Provide the [X, Y] coordinate of the cell's center where the given text is located.  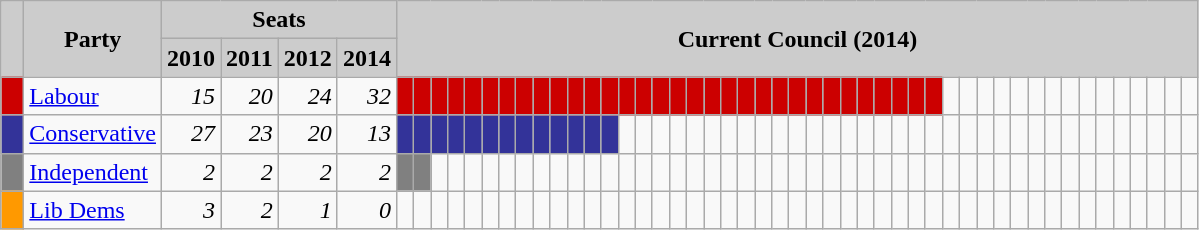
2014 [366, 58]
Current Council (2014) [797, 39]
3 [192, 210]
Independent [93, 172]
1 [308, 210]
Party [93, 39]
Labour [93, 96]
2010 [192, 58]
24 [308, 96]
Conservative [93, 134]
13 [366, 134]
0 [366, 210]
27 [192, 134]
2011 [250, 58]
Seats [280, 20]
23 [250, 134]
15 [192, 96]
Lib Dems [93, 210]
32 [366, 96]
2012 [308, 58]
